Provide the (x, y) coordinate of the cell's center where the given text is located.  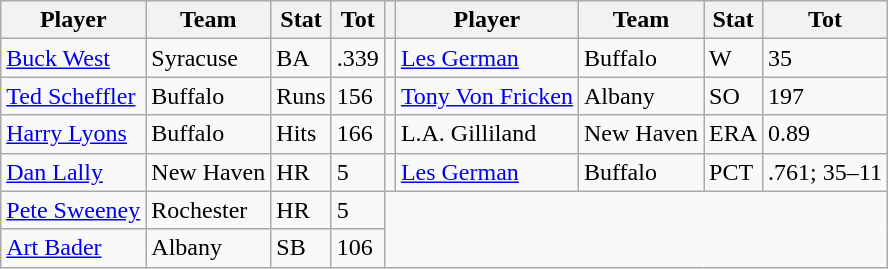
W (734, 58)
35 (826, 58)
Art Bader (74, 248)
166 (358, 134)
BA (301, 58)
106 (358, 248)
Harry Lyons (74, 134)
Runs (301, 96)
Tony Von Fricken (486, 96)
Rochester (208, 210)
Ted Scheffler (74, 96)
L.A. Gilliland (486, 134)
197 (826, 96)
0.89 (826, 134)
Buck West (74, 58)
PCT (734, 172)
Syracuse (208, 58)
156 (358, 96)
.761; 35–11 (826, 172)
Dan Lally (74, 172)
ERA (734, 134)
Pete Sweeney (74, 210)
SB (301, 248)
.339 (358, 58)
Hits (301, 134)
SO (734, 96)
